Pinpoint the cell where the given text exists, returning its (x, y) midpoint coordinate. 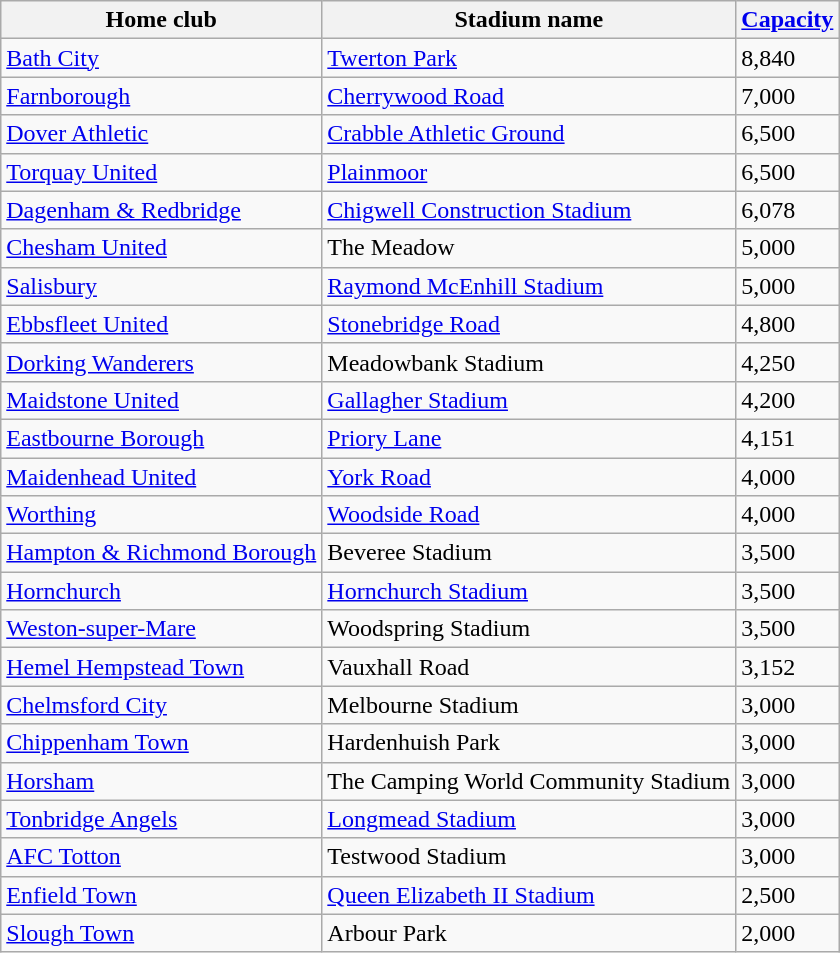
Enfield Town (162, 895)
Meadowbank Stadium (529, 362)
Dorking Wanderers (162, 362)
Raymond McEnhill Stadium (529, 286)
4,151 (788, 438)
Chigwell Construction Stadium (529, 210)
Maidstone United (162, 400)
Hemel Hempstead Town (162, 667)
Hornchurch (162, 591)
Dover Athletic (162, 134)
The Meadow (529, 248)
Crabble Athletic Ground (529, 134)
Queen Elizabeth II Stadium (529, 895)
4,800 (788, 324)
Weston-super-Mare (162, 629)
Salisbury (162, 286)
Torquay United (162, 172)
Longmead Stadium (529, 819)
Arbour Park (529, 933)
Cherrywood Road (529, 96)
3,152 (788, 667)
Vauxhall Road (529, 667)
4,200 (788, 400)
Hardenhuish Park (529, 743)
Home club (162, 20)
Tonbridge Angels (162, 819)
Eastbourne Borough (162, 438)
Capacity (788, 20)
Bath City (162, 58)
8,840 (788, 58)
Chippenham Town (162, 743)
2,000 (788, 933)
7,000 (788, 96)
AFC Totton (162, 857)
Chelmsford City (162, 705)
York Road (529, 477)
Woodside Road (529, 515)
Chesham United (162, 248)
Twerton Park (529, 58)
Ebbsfleet United (162, 324)
Woodspring Stadium (529, 629)
Stadium name (529, 20)
Worthing (162, 515)
Maidenhead United (162, 477)
Horsham (162, 781)
Dagenham & Redbridge (162, 210)
Farnborough (162, 96)
Hornchurch Stadium (529, 591)
The Camping World Community Stadium (529, 781)
Beveree Stadium (529, 553)
Melbourne Stadium (529, 705)
Stonebridge Road (529, 324)
Gallagher Stadium (529, 400)
2,500 (788, 895)
6,078 (788, 210)
Slough Town (162, 933)
4,250 (788, 362)
Hampton & Richmond Borough (162, 553)
Testwood Stadium (529, 857)
Priory Lane (529, 438)
Plainmoor (529, 172)
